For the text-containing cell, return its midpoint in [X, Y] coordinate format. 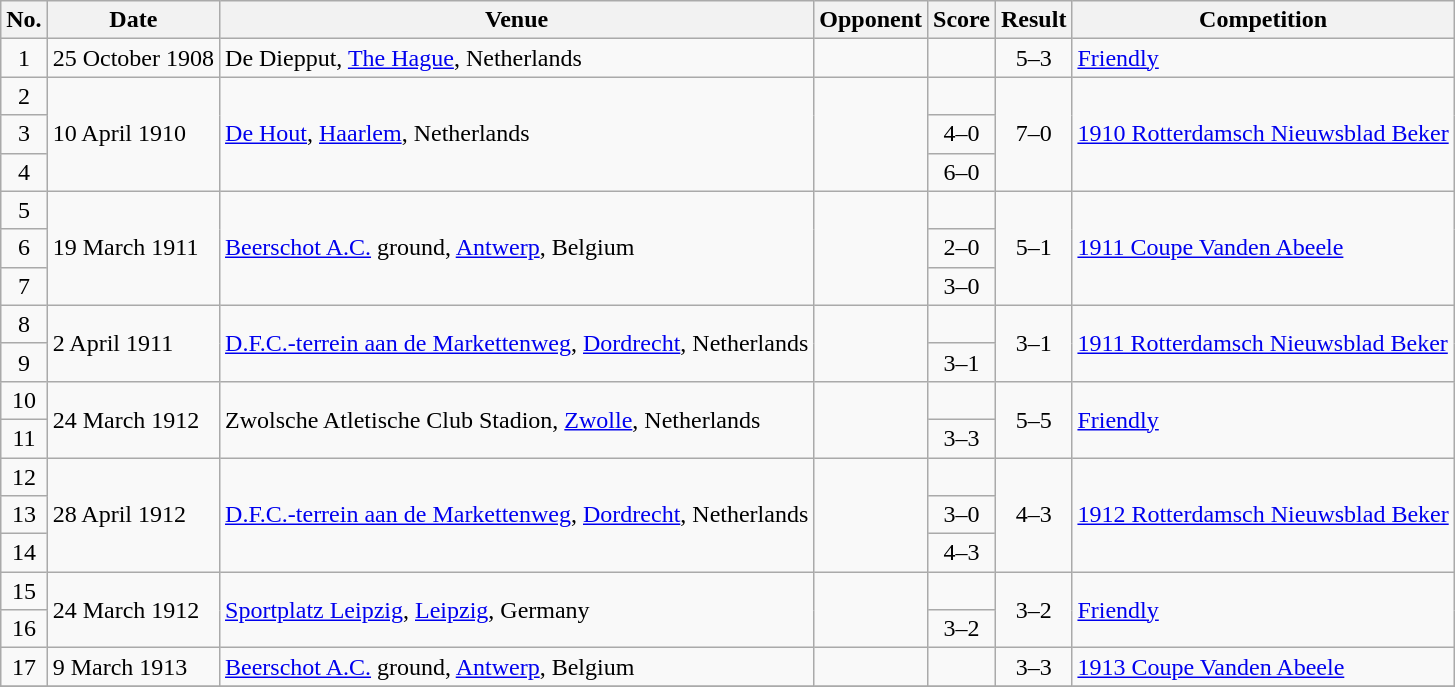
7–0 [1034, 134]
4–0 [962, 134]
Score [962, 20]
Opponent [871, 20]
6–0 [962, 172]
1910 Rotterdamsch Nieuwsblad Beker [1263, 134]
13 [24, 515]
Sportplatz Leipzig, Leipzig, Germany [517, 610]
2 [24, 96]
28 April 1912 [133, 515]
De Diepput, The Hague, Netherlands [517, 58]
2 April 1911 [133, 343]
2–0 [962, 248]
9 March 1913 [133, 667]
6 [24, 248]
1911 Coupe Vanden Abeele [1263, 248]
1912 Rotterdamsch Nieuwsblad Beker [1263, 515]
5–3 [1034, 58]
25 October 1908 [133, 58]
1 [24, 58]
14 [24, 553]
4 [24, 172]
9 [24, 362]
3 [24, 134]
5–5 [1034, 419]
15 [24, 591]
No. [24, 20]
Competition [1263, 20]
17 [24, 667]
Date [133, 20]
12 [24, 477]
10 [24, 400]
16 [24, 629]
Result [1034, 20]
De Hout, Haarlem, Netherlands [517, 134]
Venue [517, 20]
Zwolsche Atletische Club Stadion, Zwolle, Netherlands [517, 419]
11 [24, 438]
10 April 1910 [133, 134]
8 [24, 324]
1911 Rotterdamsch Nieuwsblad Beker [1263, 343]
19 March 1911 [133, 248]
7 [24, 286]
1913 Coupe Vanden Abeele [1263, 667]
5–1 [1034, 248]
5 [24, 210]
